Search for the cell housing the specified text and yield its [X, Y] center coordinate. 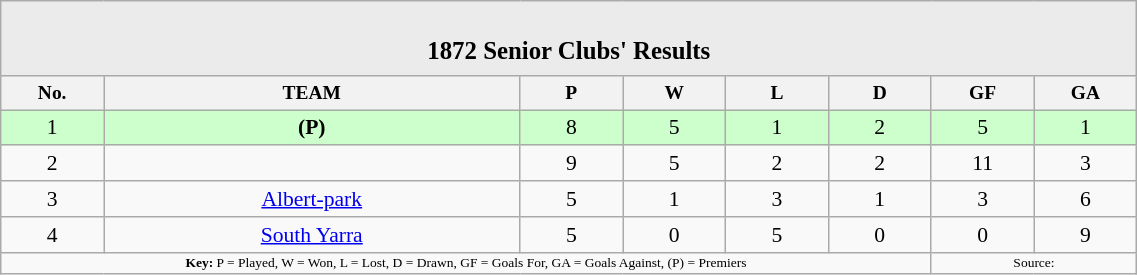
GA [1086, 94]
P [572, 94]
6 [1086, 199]
(P) [312, 128]
L [778, 94]
Key: P = Played, W = Won, L = Lost, D = Drawn, GF = Goals For, GA = Goals Against, (P) = Premiers [466, 263]
W [674, 94]
South Yarra [312, 235]
Source: [1034, 263]
TEAM [312, 94]
4 [52, 235]
Albert-park [312, 199]
8 [572, 128]
11 [982, 164]
GF [982, 94]
D [880, 94]
No. [52, 94]
